Scan for the cell matching the given text and deliver its (x, y) coordinate at center. 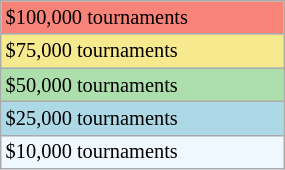
$10,000 tournaments (142, 152)
$100,000 tournaments (142, 17)
$75,000 tournaments (142, 51)
$25,000 tournaments (142, 118)
$50,000 tournaments (142, 85)
